For the text-containing cell, return its midpoint in (x, y) coordinate format. 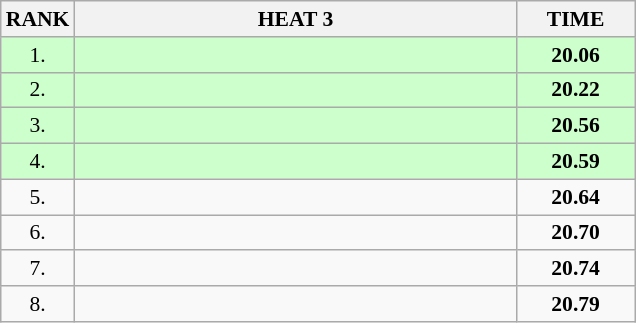
RANK (38, 19)
5. (38, 197)
2. (38, 90)
20.70 (576, 233)
4. (38, 162)
TIME (576, 19)
1. (38, 55)
20.22 (576, 90)
HEAT 3 (295, 19)
20.06 (576, 55)
6. (38, 233)
20.79 (576, 304)
20.56 (576, 126)
20.59 (576, 162)
3. (38, 126)
20.74 (576, 269)
7. (38, 269)
20.64 (576, 197)
8. (38, 304)
